Search for the cell housing the specified text and yield its (X, Y) center coordinate. 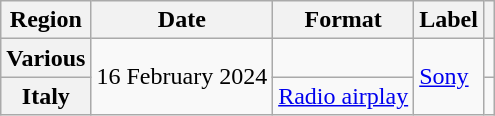
16 February 2024 (182, 77)
Label (449, 20)
Region (46, 20)
Italy (46, 96)
Date (182, 20)
Format (344, 20)
Sony (449, 77)
Various (46, 58)
Radio airplay (344, 96)
